Determine the [X, Y] coordinate at the center of the cell enclosing the given text.  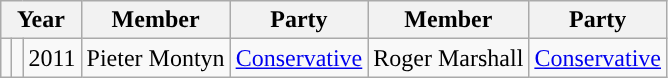
Pieter Montyn [156, 58]
Year [41, 20]
2011 [52, 58]
Roger Marshall [448, 58]
